Provide the [X, Y] coordinate of the cell's center where the given text is located.  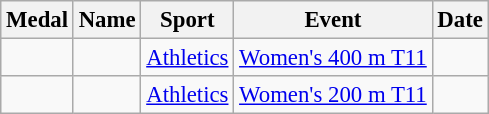
Event [333, 20]
Medal [38, 20]
Sport [188, 20]
Name [107, 20]
Date [460, 20]
Women's 200 m T11 [333, 95]
Women's 400 m T11 [333, 58]
